Provide the [X, Y] coordinate of the cell's center where the given text is located.  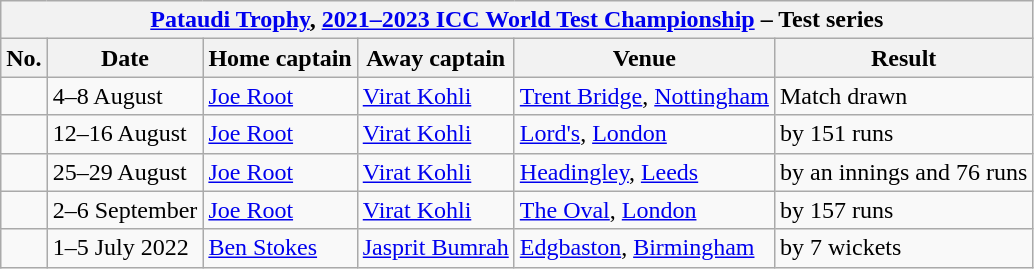
by an innings and 76 runs [903, 172]
Match drawn [903, 96]
Lord's, London [644, 134]
Edgbaston, Birmingham [644, 248]
Jasprit Bumrah [436, 248]
No. [24, 58]
2–6 September [125, 210]
Result [903, 58]
Headingley, Leeds [644, 172]
by 157 runs [903, 210]
25–29 August [125, 172]
Home captain [280, 58]
Date [125, 58]
Trent Bridge, Nottingham [644, 96]
by 7 wickets [903, 248]
Away captain [436, 58]
Pataudi Trophy, 2021–2023 ICC World Test Championship – Test series [517, 20]
Venue [644, 58]
4–8 August [125, 96]
The Oval, London [644, 210]
1–5 July 2022 [125, 248]
by 151 runs [903, 134]
12–16 August [125, 134]
Ben Stokes [280, 248]
